Detect which cell encompasses the target text, then output its (X, Y) center coordinate. 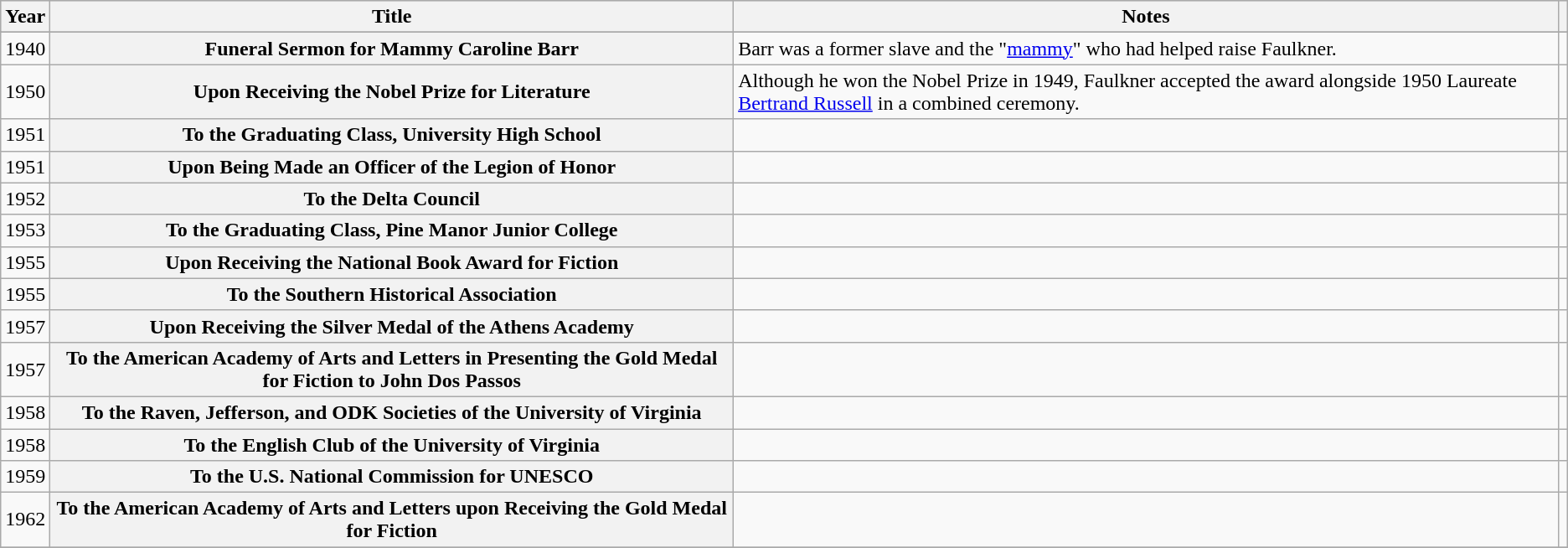
To the Graduating Class, Pine Manor Junior College (392, 230)
To the American Academy of Arts and Letters upon Receiving the Gold Medal for Fiction (392, 520)
Although he won the Nobel Prize in 1949, Faulkner accepted the award alongside 1950 Laureate Bertrand Russell in a combined ceremony. (1146, 92)
To the Raven, Jefferson, and ODK Societies of the University of Virginia (392, 412)
To the Southern Historical Association (392, 294)
Upon Being Made an Officer of the Legion of Honor (392, 167)
To the U.S. National Commission for UNESCO (392, 477)
1950 (25, 92)
1940 (25, 49)
Upon Receiving the Nobel Prize for Literature (392, 92)
Title (392, 17)
To the English Club of the University of Virginia (392, 445)
Year (25, 17)
To the Graduating Class, University High School (392, 135)
1953 (25, 230)
Funeral Sermon for Mammy Caroline Barr (392, 49)
To the Delta Council (392, 199)
1952 (25, 199)
1962 (25, 520)
Notes (1146, 17)
1959 (25, 477)
Upon Receiving the National Book Award for Fiction (392, 262)
Upon Receiving the Silver Medal of the Athens Academy (392, 326)
To the American Academy of Arts and Letters in Presenting the Gold Medal for Fiction to John Dos Passos (392, 369)
Barr was a former slave and the "mammy" who had helped raise Faulkner. (1146, 49)
